Return the [x, y] coordinate for the center point of the cell that contains the specified text.  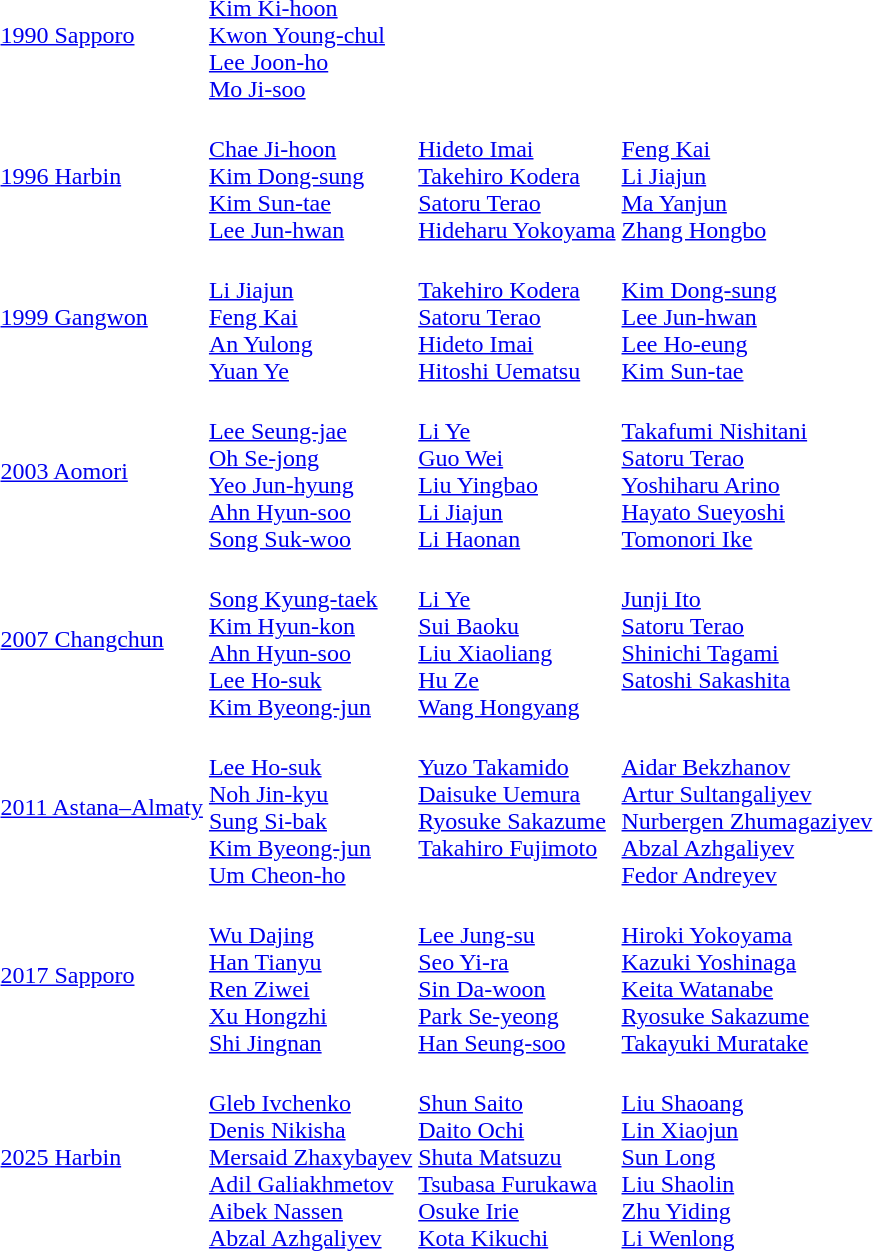
Lee Jung-suSeo Yi-raSin Da-woonPark Se-yeongHan Seung-soo [517, 976]
Takehiro KoderaSatoru TeraoHideto ImaiHitoshi Uematsu [517, 317]
Lee Ho-sukNoh Jin-kyuSung Si-bakKim Byeong-junUm Cheon-ho [310, 808]
Yuzo TakamidoDaisuke UemuraRyosuke SakazumeTakahiro Fujimoto [517, 808]
Li YeSui BaokuLiu XiaoliangHu ZeWang Hongyang [517, 640]
Wu DajingHan TianyuRen ZiweiXu HongzhiShi Jingnan [310, 976]
Lee Seung-jaeOh Se-jongYeo Jun-hyungAhn Hyun-sooSong Suk-woo [310, 472]
Song Kyung-taekKim Hyun-konAhn Hyun-sooLee Ho-sukKim Byeong-jun [310, 640]
Li YeGuo WeiLiu YingbaoLi JiajunLi Haonan [517, 472]
Chae Ji-hoonKim Dong-sungKim Sun-taeLee Jun-hwan [310, 176]
Li JiajunFeng KaiAn YulongYuan Ye [310, 317]
Hideto ImaiTakehiro KoderaSatoru TeraoHideharu Yokoyama [517, 176]
